Search for the cell housing the specified text and yield its [x, y] center coordinate. 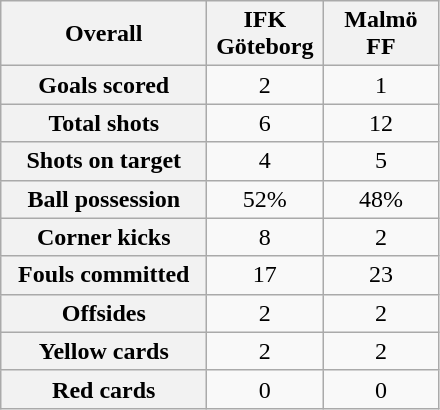
8 [265, 237]
Goals scored [104, 85]
1 [381, 85]
48% [381, 199]
Ball possession [104, 199]
4 [265, 161]
Yellow cards [104, 351]
Malmö FF [381, 34]
23 [381, 275]
Total shots [104, 123]
12 [381, 123]
Fouls committed [104, 275]
6 [265, 123]
17 [265, 275]
5 [381, 161]
Offsides [104, 313]
Corner kicks [104, 237]
Shots on target [104, 161]
Overall [104, 34]
52% [265, 199]
Red cards [104, 389]
IFK Göteborg [265, 34]
